Pinpoint the cell where the given text exists, returning its (X, Y) midpoint coordinate. 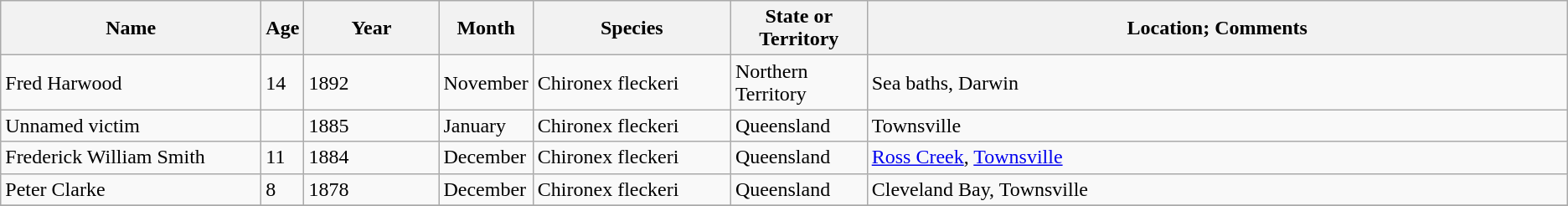
1885 (372, 126)
January (486, 126)
Unnamed victim (131, 126)
Name (131, 28)
11 (283, 157)
1884 (372, 157)
Month (486, 28)
Northern Territory (799, 82)
Ross Creek, Townsville (1217, 157)
State or Territory (799, 28)
Location; Comments (1217, 28)
Townsville (1217, 126)
Cleveland Bay, Townsville (1217, 189)
14 (283, 82)
Age (283, 28)
Sea baths, Darwin (1217, 82)
Frederick William Smith (131, 157)
Species (632, 28)
1892 (372, 82)
8 (283, 189)
Year (372, 28)
1878 (372, 189)
Peter Clarke (131, 189)
November (486, 82)
Fred Harwood (131, 82)
